Detect which cell encompasses the target text, then output its (x, y) center coordinate. 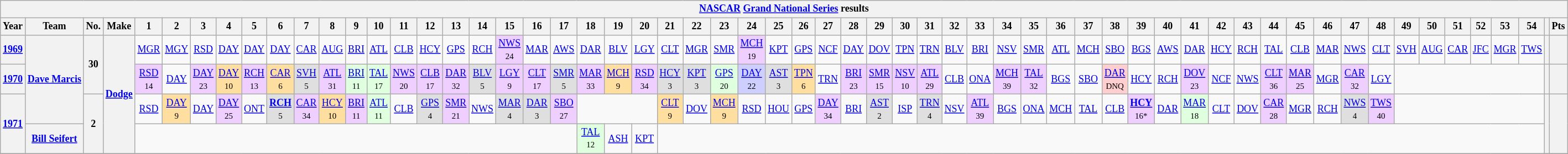
No. (93, 26)
26 (803, 26)
34 (1007, 26)
22 (697, 26)
48 (1382, 26)
TWS40 (1382, 109)
AST3 (779, 79)
46 (1327, 26)
CAR6 (281, 79)
Pts (1559, 26)
10 (378, 26)
8 (332, 26)
CLT9 (670, 109)
TAL17 (378, 79)
MCH19 (752, 50)
MAR18 (1195, 109)
CLT36 (1274, 79)
KPT3 (697, 79)
LGY9 (509, 79)
25 (779, 26)
3 (203, 26)
9 (356, 26)
29 (879, 26)
5 (254, 26)
DAY25 (229, 109)
ATL11 (378, 109)
ONT (254, 109)
RCH5 (281, 109)
NWS4 (1355, 109)
AST2 (879, 109)
41 (1195, 26)
MCH39 (1007, 79)
NASCAR Grand National Series results (784, 9)
33 (980, 26)
SMR15 (879, 79)
50 (1432, 26)
SVH5 (306, 79)
TPN (905, 50)
23 (724, 26)
DARDNQ (1115, 79)
14 (482, 26)
DOV23 (1195, 79)
HCY10 (332, 109)
19 (618, 26)
28 (853, 26)
Bill Seifert (54, 139)
21 (670, 26)
RCH13 (254, 79)
1 (149, 26)
6 (281, 26)
12 (430, 26)
DAY9 (177, 109)
ATL29 (930, 79)
RSD34 (644, 79)
35 (1034, 26)
CLT17 (537, 79)
37 (1088, 26)
CAR34 (306, 109)
39 (1142, 26)
54 (1532, 26)
52 (1481, 26)
RSD14 (149, 79)
42 (1221, 26)
15 (509, 26)
DAY34 (828, 109)
BLV5 (482, 79)
53 (1505, 26)
38 (1115, 26)
27 (828, 26)
1969 (13, 50)
43 (1248, 26)
Make (119, 26)
47 (1355, 26)
ATL39 (980, 109)
20 (644, 26)
CLB17 (430, 79)
18 (591, 26)
44 (1274, 26)
SBO27 (564, 109)
GPS4 (430, 109)
ISP (905, 109)
DAY22 (752, 79)
DAY10 (229, 79)
JFC (1481, 50)
HCY16* (1142, 109)
13 (456, 26)
11 (404, 26)
NWS20 (404, 79)
36 (1061, 26)
7 (306, 26)
TPN6 (803, 79)
TWS (1532, 50)
MAR4 (509, 109)
4 (229, 26)
GPS20 (724, 79)
HCY3 (670, 79)
TAL12 (591, 139)
NWS24 (509, 50)
Team (54, 26)
16 (537, 26)
Dave Marcis (54, 79)
SVH (1406, 50)
1970 (13, 79)
CAR32 (1355, 79)
TRN4 (930, 109)
49 (1406, 26)
MGY (177, 50)
Year (13, 26)
MAR25 (1300, 79)
CAR28 (1274, 109)
45 (1300, 26)
TAL32 (1034, 79)
NSV10 (905, 79)
51 (1458, 26)
SMR21 (456, 109)
DAR32 (456, 79)
32 (955, 26)
BRI23 (853, 79)
Dodge (119, 94)
HOU (779, 109)
24 (752, 26)
MAR33 (591, 79)
DAR3 (537, 109)
40 (1168, 26)
DAY23 (203, 79)
ATL31 (332, 79)
17 (564, 26)
31 (930, 26)
SMR5 (564, 79)
1971 (13, 124)
ASH (618, 139)
